Return (X, Y) of the center of cell containing provided text 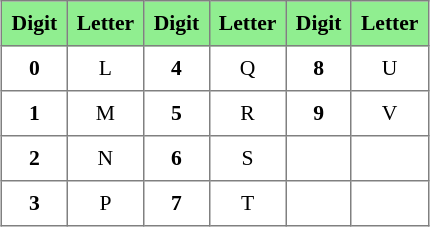
Q (248, 68)
N (106, 158)
V (390, 114)
9 (318, 114)
8 (318, 68)
S (248, 158)
1 (34, 114)
M (106, 114)
U (390, 68)
T (248, 204)
6 (176, 158)
3 (34, 204)
5 (176, 114)
0 (34, 68)
4 (176, 68)
2 (34, 158)
7 (176, 204)
R (248, 114)
L (106, 68)
P (106, 204)
